Output the [x, y] coordinate of the center of the cell containing the given text.  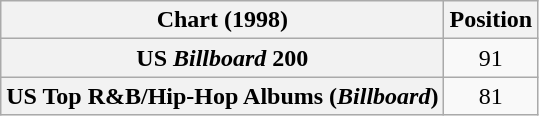
US Top R&B/Hip-Hop Albums (Billboard) [222, 96]
Position [491, 20]
US Billboard 200 [222, 58]
91 [491, 58]
Chart (1998) [222, 20]
81 [491, 96]
